Identify which cell holds the provided text, then report its (x, y) central coordinate. 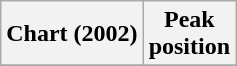
Peakposition (189, 34)
Chart (2002) (72, 34)
